Provide the [x, y] coordinate of the cell's center where the given text is located.  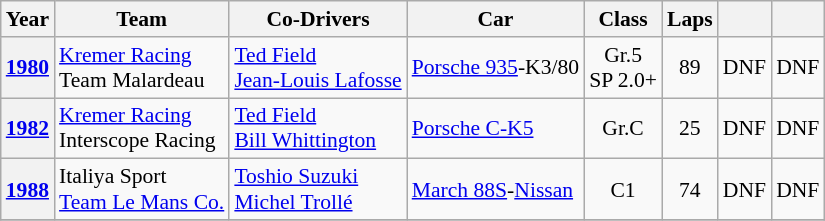
Laps [690, 19]
Porsche 935-K3/80 [496, 68]
Gr.C [623, 128]
1982 [28, 128]
Car [496, 19]
74 [690, 190]
Gr.5SP 2.0+ [623, 68]
Year [28, 19]
25 [690, 128]
89 [690, 68]
1988 [28, 190]
Ted Field Jean-Louis Lafosse [318, 68]
Team [142, 19]
C1 [623, 190]
1980 [28, 68]
Kremer Racing Team Malardeau [142, 68]
Co-Drivers [318, 19]
Porsche C-K5 [496, 128]
Ted Field Bill Whittington [318, 128]
Kremer Racing Interscope Racing [142, 128]
Class [623, 19]
March 88S-Nissan [496, 190]
Toshio Suzuki Michel Trollé [318, 190]
Italiya Sport Team Le Mans Co. [142, 190]
